Return the (x, y) coordinate for the center point of the cell that contains the specified text.  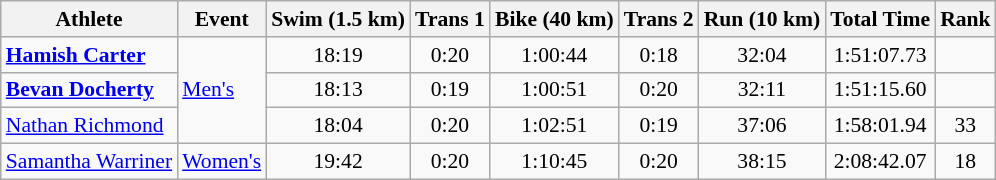
1:58:01.94 (880, 126)
2:08:42.07 (880, 162)
1:10:45 (554, 162)
18:04 (338, 126)
Nathan Richmond (89, 126)
32:04 (762, 55)
Men's (222, 90)
37:06 (762, 126)
19:42 (338, 162)
Athlete (89, 19)
1:51:15.60 (880, 90)
1:00:44 (554, 55)
38:15 (762, 162)
1:51:07.73 (880, 55)
18:13 (338, 90)
Swim (1.5 km) (338, 19)
Event (222, 19)
Total Time (880, 19)
Trans 1 (450, 19)
18 (966, 162)
Hamish Carter (89, 55)
Women's (222, 162)
Rank (966, 19)
Bevan Docherty (89, 90)
33 (966, 126)
1:00:51 (554, 90)
Samantha Warriner (89, 162)
Run (10 km) (762, 19)
32:11 (762, 90)
Bike (40 km) (554, 19)
1:02:51 (554, 126)
Trans 2 (659, 19)
0:18 (659, 55)
18:19 (338, 55)
